Find where the given text appears and provide that cell's center as (X, Y) coordinate. 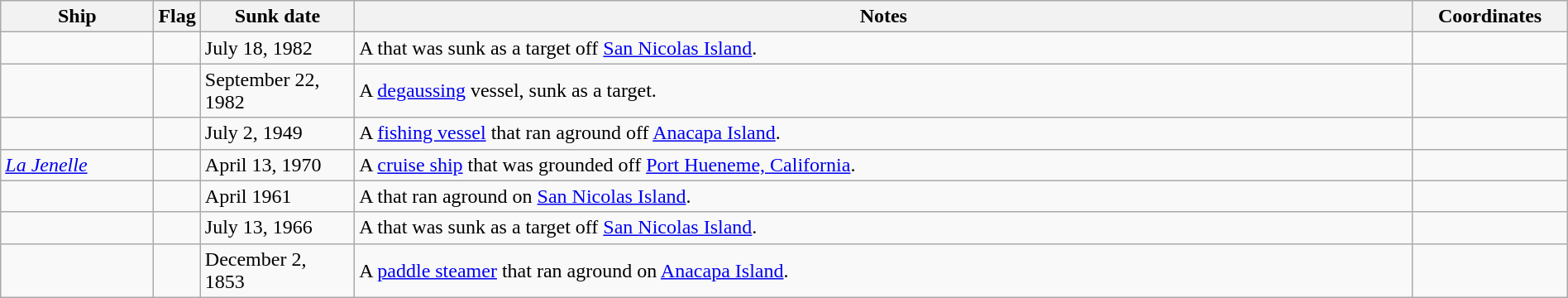
July 13, 1966 (277, 228)
Coordinates (1490, 17)
A degaussing vessel, sunk as a target. (883, 91)
A fishing vessel that ran aground off Anacapa Island. (883, 133)
April 13, 1970 (277, 165)
April 1961 (277, 196)
December 2, 1853 (277, 270)
Sunk date (277, 17)
A that ran aground on San Nicolas Island. (883, 196)
La Jenelle (78, 165)
Ship (78, 17)
A paddle steamer that ran aground on Anacapa Island. (883, 270)
September 22, 1982 (277, 91)
July 2, 1949 (277, 133)
July 18, 1982 (277, 48)
Flag (177, 17)
Notes (883, 17)
A cruise ship that was grounded off Port Hueneme, California. (883, 165)
